Search for the cell housing the specified text and yield its [x, y] center coordinate. 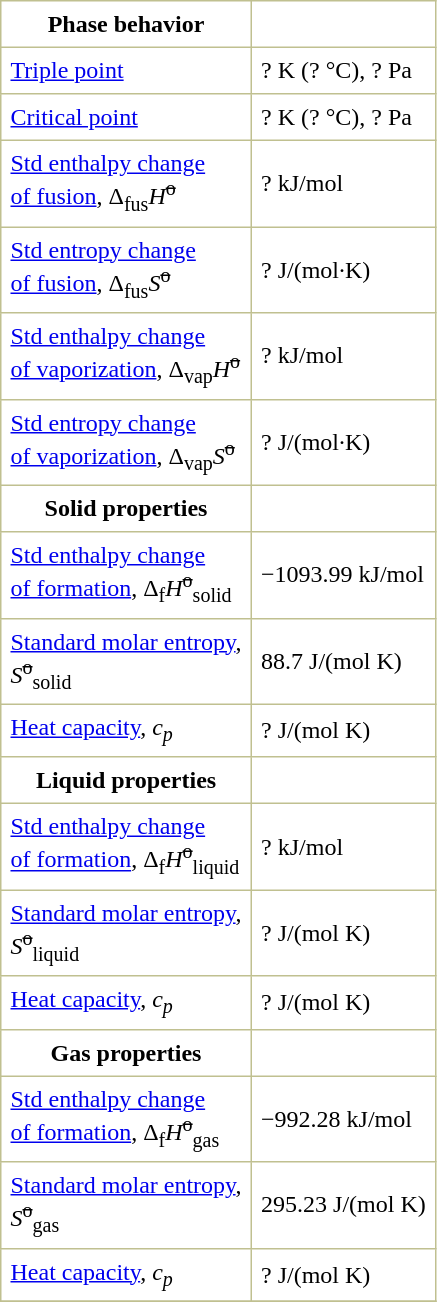
−992.28 kJ/mol [343, 1119]
88.7 J/(mol K) [343, 661]
295.23 J/(mol K) [343, 1205]
Std enthalpy changeof vaporization, ΔvapHo [126, 356]
Triple point [126, 70]
Critical point [126, 117]
Phase behavior [126, 24]
Gas properties [126, 1052]
Std enthalpy changeof fusion, ΔfusHo [126, 183]
Std enthalpy changeof formation, ΔfHogas [126, 1119]
−1093.99 kJ/mol [343, 575]
Std enthalpy changeof formation, ΔfHoliquid [126, 847]
Std entropy changeof vaporization, ΔvapSo [126, 442]
Standard molar entropy,Soliquid [126, 933]
Std enthalpy changeof formation, ΔfHosolid [126, 575]
Solid properties [126, 508]
Standard molar entropy,Sogas [126, 1205]
Standard molar entropy,Sosolid [126, 661]
Liquid properties [126, 780]
Std entropy changeof fusion, ΔfusSo [126, 270]
